Output the (X, Y) coordinate of the center of the cell containing the given text.  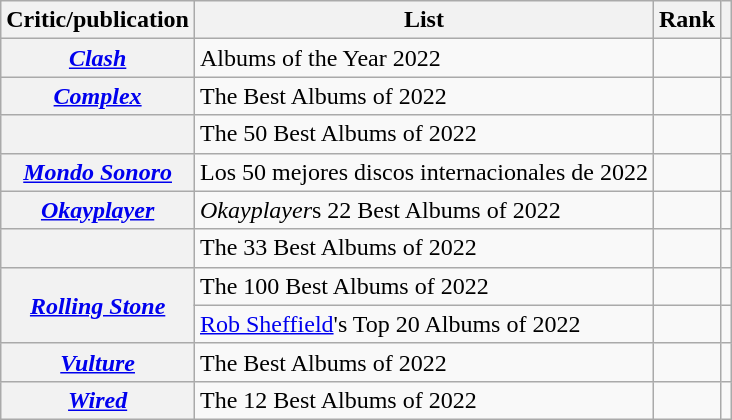
The 33 Best Albums of 2022 (424, 248)
Clash (98, 58)
The 50 Best Albums of 2022 (424, 134)
Rolling Stone (98, 305)
Complex (98, 96)
Los 50 mejores discos internacionales de 2022 (424, 172)
Okayplayers 22 Best Albums of 2022 (424, 210)
Mondo Sonoro (98, 172)
Rank (686, 20)
List (424, 20)
Vulture (98, 362)
Albums of the Year 2022 (424, 58)
Critic/publication (98, 20)
Rob Sheffield's Top 20 Albums of 2022 (424, 324)
Wired (98, 400)
Okayplayer (98, 210)
The 100 Best Albums of 2022 (424, 286)
The 12 Best Albums of 2022 (424, 400)
